Search for the cell housing the specified text and yield its [x, y] center coordinate. 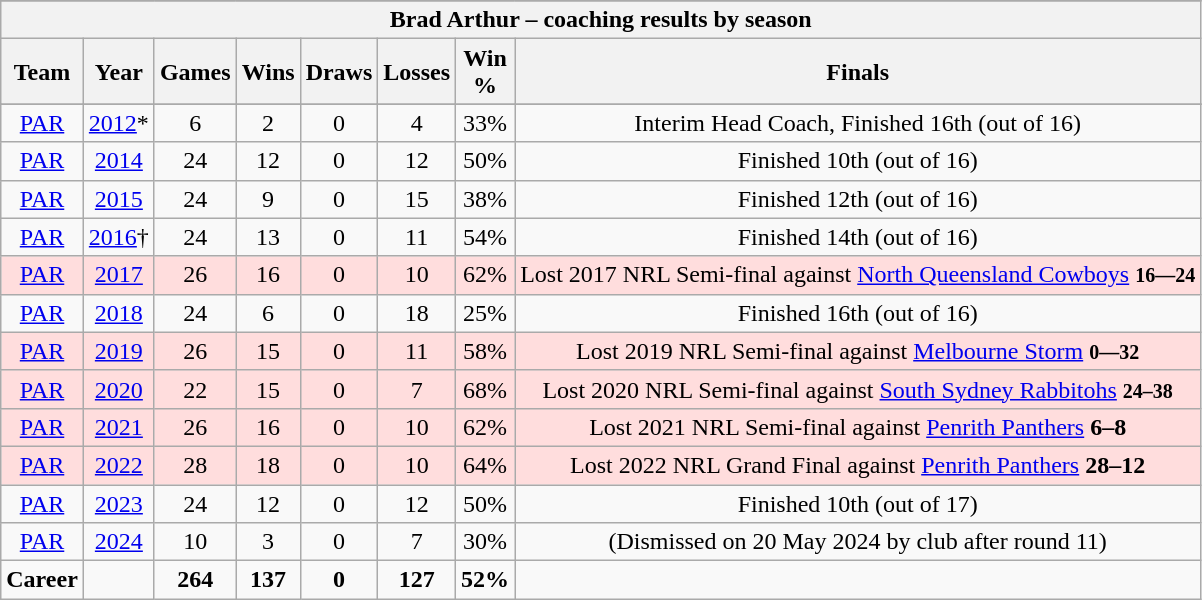
Finals [858, 72]
Lost 2022 NRL Grand Final against Penrith Panthers 28–12 [858, 465]
58% [486, 351]
Brad Arthur – coaching results by season [601, 20]
2012* [118, 123]
3 [268, 542]
38% [486, 199]
2022 [118, 465]
54% [486, 237]
2019 [118, 351]
13 [268, 237]
Lost 2019 NRL Semi-final against Melbourne Storm 0—32 [858, 351]
Losses [417, 72]
2024 [118, 542]
2016† [118, 237]
127 [417, 580]
Career [42, 580]
Wins [268, 72]
2015 [118, 199]
Win % [486, 72]
Lost 2017 NRL Semi-final against North Queensland Cowboys 16—24 [858, 275]
33% [486, 123]
Finished 16th (out of 16) [858, 313]
Draws [339, 72]
Games [195, 72]
2014 [118, 161]
25% [486, 313]
Team [42, 72]
9 [268, 199]
Interim Head Coach, Finished 16th (out of 16) [858, 123]
64% [486, 465]
22 [195, 389]
Finished 10th (out of 17) [858, 503]
(Dismissed on 20 May 2024 by club after round 11) [858, 542]
2018 [118, 313]
68% [486, 389]
2023 [118, 503]
Finished 10th (out of 16) [858, 161]
137 [268, 580]
Lost 2021 NRL Semi-final against Penrith Panthers 6–8 [858, 427]
Finished 14th (out of 16) [858, 237]
52% [486, 580]
Finished 12th (out of 16) [858, 199]
Lost 2020 NRL Semi-final against South Sydney Rabbitohs 24–38 [858, 389]
2017 [118, 275]
30% [486, 542]
2021 [118, 427]
4 [417, 123]
Year [118, 72]
2020 [118, 389]
2 [268, 123]
28 [195, 465]
264 [195, 580]
